Find where the given text appears and provide that cell's center as (x, y) coordinate. 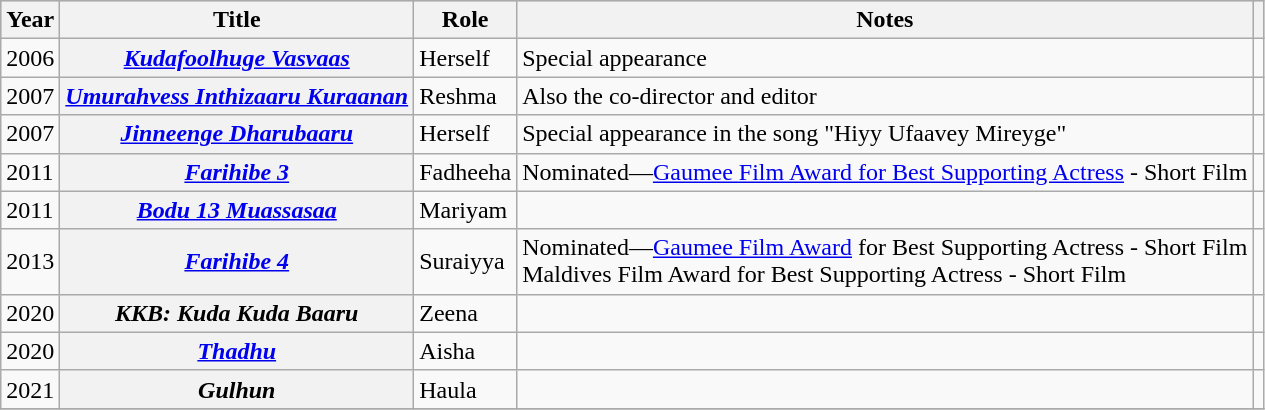
2013 (30, 262)
Kudafoolhuge Vasvaas (237, 58)
Zeena (466, 313)
Title (237, 20)
Role (466, 20)
2021 (30, 389)
Fadheeha (466, 172)
Bodu 13 Muassasaa (237, 210)
Farihibe 4 (237, 262)
2006 (30, 58)
Nominated—Gaumee Film Award for Best Supporting Actress - Short Film (885, 172)
Umurahvess Inthizaaru Kuraanan (237, 96)
Aisha (466, 351)
Farihibe 3 (237, 172)
Gulhun (237, 389)
Reshma (466, 96)
Jinneenge Dharubaaru (237, 134)
Year (30, 20)
KKB: Kuda Kuda Baaru (237, 313)
Also the co-director and editor (885, 96)
Special appearance (885, 58)
Special appearance in the song "Hiyy Ufaavey Mireyge" (885, 134)
Notes (885, 20)
Mariyam (466, 210)
Nominated—Gaumee Film Award for Best Supporting Actress - Short FilmMaldives Film Award for Best Supporting Actress - Short Film (885, 262)
Suraiyya (466, 262)
Haula (466, 389)
Thadhu (237, 351)
